Detect which cell encompasses the target text, then output its (x, y) center coordinate. 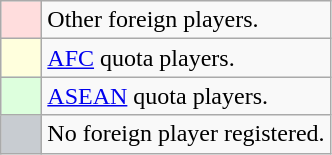
No foreign player registered. (186, 134)
ASEAN quota players. (186, 96)
Other foreign players. (186, 20)
AFC quota players. (186, 58)
